Output the [X, Y] coordinate of the center of the cell containing the given text.  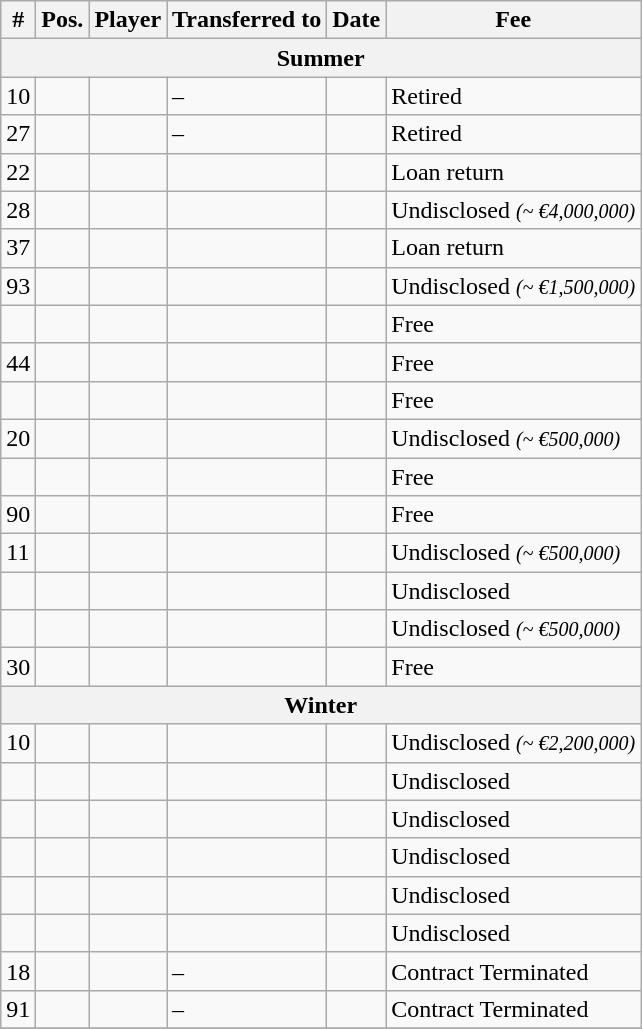
11 [18, 553]
91 [18, 1009]
93 [18, 286]
Summer [321, 58]
44 [18, 362]
Fee [514, 20]
28 [18, 210]
27 [18, 134]
Undisclosed (~ €4,000,000) [514, 210]
22 [18, 172]
Player [128, 20]
Transferred to [247, 20]
Winter [321, 705]
Pos. [62, 20]
Date [356, 20]
18 [18, 971]
90 [18, 515]
37 [18, 248]
20 [18, 438]
# [18, 20]
Undisclosed (~ €2,200,000) [514, 743]
30 [18, 667]
Undisclosed (~ €1,500,000) [514, 286]
